Capture the cell that displays the provided text and extract its [x, y] central coordinate. 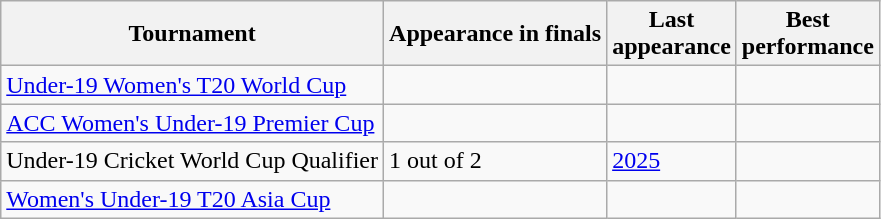
Tournament [192, 34]
1 out of 2 [496, 161]
Under-19 Women's T20 World Cup [192, 85]
2025 [672, 161]
Lastappearance [672, 34]
Women's Under-19 T20 Asia Cup [192, 199]
Bestperformance [808, 34]
Appearance in finals [496, 34]
Under-19 Cricket World Cup Qualifier [192, 161]
ACC Women's Under-19 Premier Cup [192, 123]
